Capture the cell that displays the provided text and extract its [X, Y] central coordinate. 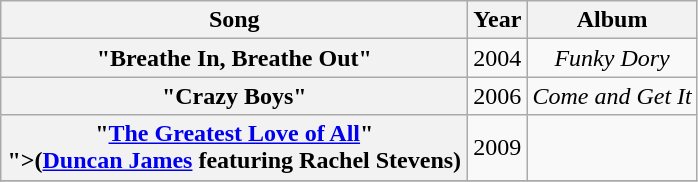
Year [498, 20]
Come and Get It [612, 96]
Album [612, 20]
Song [234, 20]
2004 [498, 58]
"Crazy Boys" [234, 96]
Funky Dory [612, 58]
"The Greatest Love of All"">(Duncan James featuring Rachel Stevens) [234, 148]
"Breathe In, Breathe Out" [234, 58]
2009 [498, 148]
2006 [498, 96]
